For the text-containing cell, return its midpoint in (x, y) coordinate format. 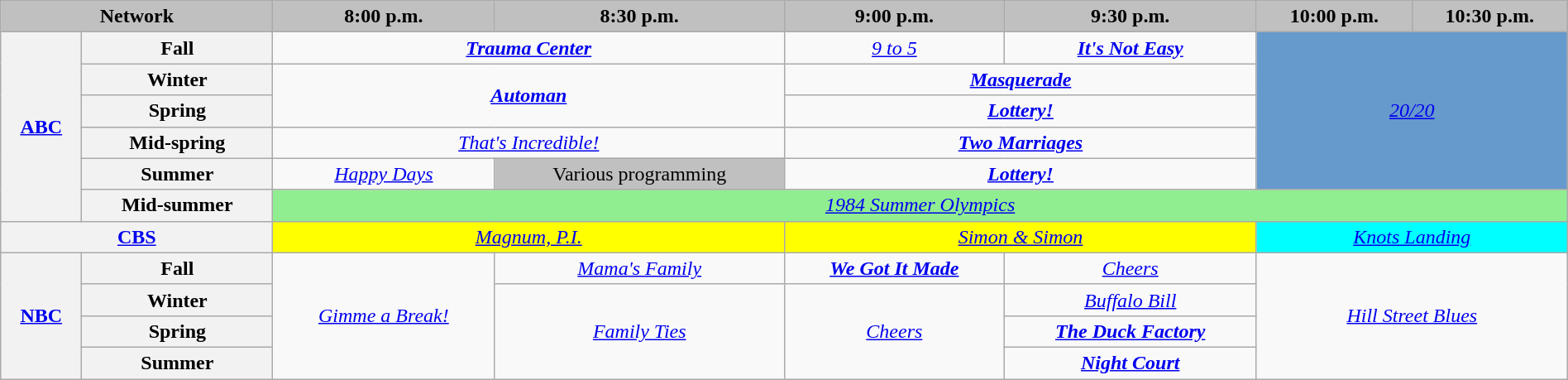
9 to 5 (895, 48)
Happy Days (384, 174)
It's Not Easy (1130, 48)
The Duck Factory (1130, 331)
That's Incredible! (529, 142)
Family Ties (640, 331)
Masquerade (1021, 79)
Night Court (1130, 363)
9:30 p.m. (1130, 17)
Simon & Simon (1021, 237)
Gimme a Break! (384, 315)
8:30 p.m. (640, 17)
Hill Street Blues (1412, 315)
Mid-spring (177, 142)
9:00 p.m. (895, 17)
We Got It Made (895, 268)
Various programming (640, 174)
Two Marriages (1021, 142)
8:00 p.m. (384, 17)
Mid-summer (177, 205)
Trauma Center (529, 48)
20/20 (1412, 111)
Magnum, P.I. (529, 237)
CBS (137, 237)
Buffalo Bill (1130, 300)
Network (137, 17)
10:00 p.m. (1334, 17)
Knots Landing (1412, 237)
10:30 p.m. (1489, 17)
Automan (529, 95)
Mama's Family (640, 268)
NBC (41, 315)
ABC (41, 127)
1984 Summer Olympics (920, 205)
